Pinpoint the cell where the given text exists, returning its [X, Y] midpoint coordinate. 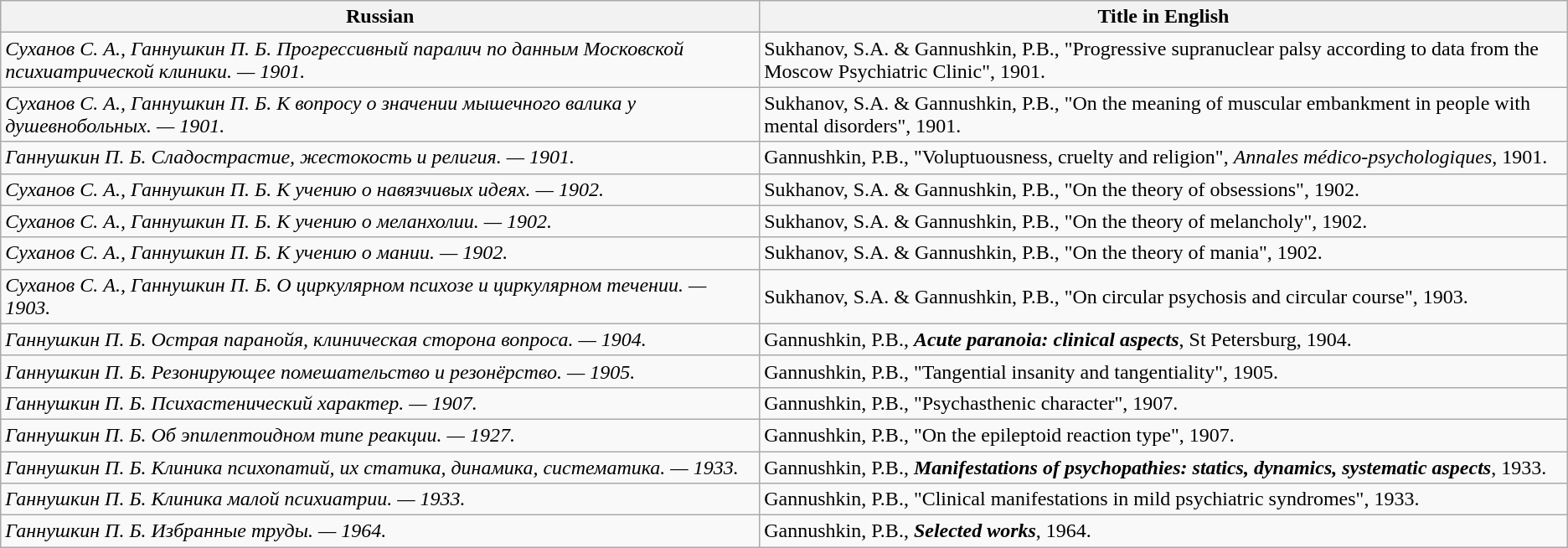
Sukhanov, S.A. & Gannushkin, P.B., "On the theory of melancholy", 1902. [1164, 221]
Суханов С. А., Ганнушкин П. Б. Прогрессивный паралич по данным Московской психиатрической клиники. — 1901. [380, 60]
Ганнушкин П. Б. Резонирующее помешательство и резонёрство. — 1905. [380, 371]
Суханов С. А., Ганнушкин П. Б. К вопросу о значении мышечного валика у душевнобольных. — 1901. [380, 114]
Ганнушкин П. Б. Клиника малой психиатрии. — 1933. [380, 499]
Суханов С. А., Ганнушкин П. Б. О циркулярном психозе и циркулярном течении. — 1903. [380, 297]
Суханов С. А., Ганнушкин П. Б. К учению о навязчивых идеях. — 1902. [380, 189]
Sukhanov, S.A. & Gannushkin, P.B., "On the meaning of muscular embankment in people with mental disorders", 1901. [1164, 114]
Gannushkin, P.B., Acute paranoia: clinical aspects, St Petersburg, 1904. [1164, 339]
Sukhanov, S.A. & Gannushkin, P.B., "On the theory of obsessions", 1902. [1164, 189]
Sukhanov, S.A. & Gannushkin, P.B., "On the theory of mania", 1902. [1164, 253]
Russian [380, 17]
Ганнушкин П. Б. Острая паранойя, клиническая сторона вопроса. — 1904. [380, 339]
Ганнушкин П. Б. Психастенический характер. — 1907. [380, 403]
Суханов С. А., Ганнушкин П. Б. К учению о меланхолии. — 1902. [380, 221]
Ганнушкин П. Б. Клиника психопатий, их статика, динамика, систематика. — 1933. [380, 467]
Gannushkin, P.B., "Voluptuousness, cruelty and religion", Annales médico-psychologiques, 1901. [1164, 158]
Sukhanov, S.A. & Gannushkin, P.B., "Progressive supranuclear palsy according to data from the Moscow Psychiatric Clinic", 1901. [1164, 60]
Суханов С. А., Ганнушкин П. Б. К учению о мании. — 1902. [380, 253]
Title in English [1164, 17]
Ганнушкин П. Б. Избранные труды. — 1964. [380, 531]
Gannushkin, P.B., "Clinical manifestations in mild psychiatric syndromes", 1933. [1164, 499]
Ганнушкин П. Б. Сладострастие, жестокость и религия. — 1901. [380, 158]
Gannushkin, P.B., Selected works, 1964. [1164, 531]
Sukhanov, S.A. & Gannushkin, P.B., "On circular psychosis and circular course", 1903. [1164, 297]
Gannushkin, P.B., "Tangential insanity and tangentiality", 1905. [1164, 371]
Gannushkin, P.B., Manifestations of psychopathies: statics, dynamics, systematic aspects, 1933. [1164, 467]
Gannushkin, P.B., "On the epileptoid reaction type", 1907. [1164, 435]
Gannushkin, P.B., "Psychasthenic character", 1907. [1164, 403]
Ганнушкин П. Б. Об эпилептоидном типе реакции. — 1927. [380, 435]
